Locate the cell with the specified text and output its (x, y) center coordinate. 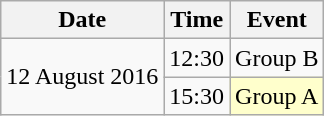
Date (82, 20)
Event (277, 20)
Time (197, 20)
12:30 (197, 58)
Group A (277, 96)
Group B (277, 58)
12 August 2016 (82, 77)
15:30 (197, 96)
